Output the [X, Y] coordinate of the center of the cell containing the given text.  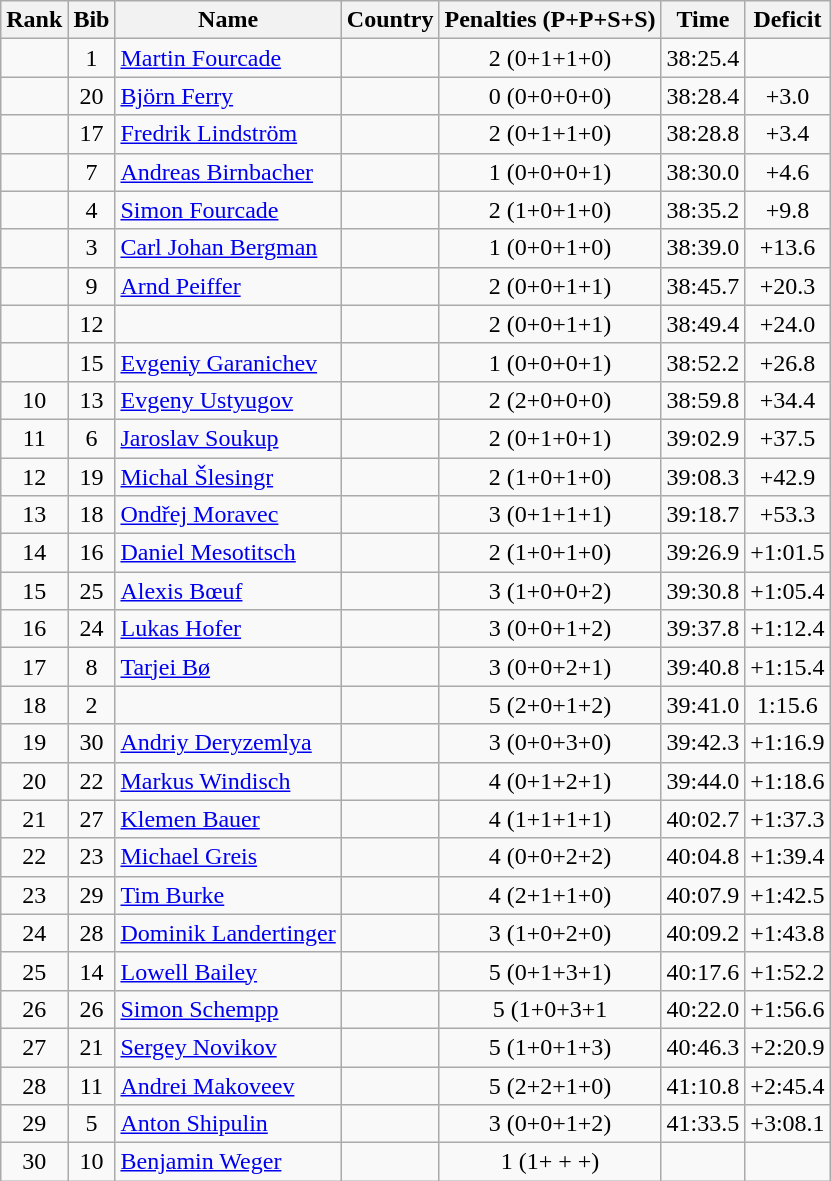
+1:01.5 [788, 553]
Name [228, 20]
+1:43.8 [788, 933]
38:28.8 [703, 134]
1 (0+0+1+0) [550, 248]
40:09.2 [703, 933]
4 (1+1+1+1) [550, 819]
4 (0+1+2+1) [550, 781]
Penalties (P+P+S+S) [550, 20]
4 [92, 210]
38:35.2 [703, 210]
Lukas Hofer [228, 629]
Simon Fourcade [228, 210]
39:41.0 [703, 705]
+2:45.4 [788, 1085]
+1:52.2 [788, 971]
9 [92, 286]
Michal Šlesingr [228, 477]
39:44.0 [703, 781]
3 (0+1+1+1) [550, 515]
Markus Windisch [228, 781]
+34.4 [788, 400]
Björn Ferry [228, 96]
38:59.8 [703, 400]
+1:39.4 [788, 857]
4 (2+1+1+0) [550, 895]
+3.0 [788, 96]
+9.8 [788, 210]
Andriy Deryzemlya [228, 743]
Carl Johan Bergman [228, 248]
Klemen Bauer [228, 819]
39:30.8 [703, 591]
39:40.8 [703, 667]
+2:20.9 [788, 1047]
Fredrik Lindström [228, 134]
Deficit [788, 20]
Daniel Mesotitsch [228, 553]
38:25.4 [703, 58]
39:26.9 [703, 553]
4 (0+0+2+2) [550, 857]
39:42.3 [703, 743]
Andreas Birnbacher [228, 172]
38:49.4 [703, 324]
41:10.8 [703, 1085]
3 (0+0+3+0) [550, 743]
3 [92, 248]
+1:05.4 [788, 591]
Benjamin Weger [228, 1162]
0 (0+0+0+0) [550, 96]
5 (1+0+3+1 [550, 1009]
3 (0+0+2+1) [550, 667]
Country [390, 20]
5 (0+1+3+1) [550, 971]
38:28.4 [703, 96]
39:37.8 [703, 629]
2 (2+0+0+0) [550, 400]
+4.6 [788, 172]
+53.3 [788, 515]
+1:42.5 [788, 895]
+1:16.9 [788, 743]
5 (2+2+1+0) [550, 1085]
39:18.7 [703, 515]
+42.9 [788, 477]
+1:37.3 [788, 819]
+20.3 [788, 286]
40:22.0 [703, 1009]
38:52.2 [703, 362]
39:02.9 [703, 438]
Arnd Peiffer [228, 286]
40:46.3 [703, 1047]
Bib [92, 20]
Andrei Makoveev [228, 1085]
+1:18.6 [788, 781]
Lowell Bailey [228, 971]
+1:12.4 [788, 629]
Evgeny Ustyugov [228, 400]
38:45.7 [703, 286]
40:02.7 [703, 819]
7 [92, 172]
Anton Shipulin [228, 1124]
+1:56.6 [788, 1009]
+37.5 [788, 438]
Tarjei Bø [228, 667]
39:08.3 [703, 477]
Michael Greis [228, 857]
+3.4 [788, 134]
+24.0 [788, 324]
Simon Schempp [228, 1009]
Jaroslav Soukup [228, 438]
Sergey Novikov [228, 1047]
1 (1+ + +) [550, 1162]
5 (2+0+1+2) [550, 705]
8 [92, 667]
40:04.8 [703, 857]
+3:08.1 [788, 1124]
Martin Fourcade [228, 58]
1 [92, 58]
Alexis Bœuf [228, 591]
5 (1+0+1+3) [550, 1047]
1:15.6 [788, 705]
6 [92, 438]
2 [92, 705]
38:30.0 [703, 172]
Dominik Landertinger [228, 933]
3 (1+0+2+0) [550, 933]
+26.8 [788, 362]
Evgeniy Garanichev [228, 362]
5 [92, 1124]
2 (0+1+0+1) [550, 438]
40:17.6 [703, 971]
+13.6 [788, 248]
3 (1+0+0+2) [550, 591]
Time [703, 20]
Ondřej Moravec [228, 515]
41:33.5 [703, 1124]
38:39.0 [703, 248]
Rank [34, 20]
+1:15.4 [788, 667]
40:07.9 [703, 895]
Tim Burke [228, 895]
